Output the [x, y] coordinate of the center of the cell containing the given text.  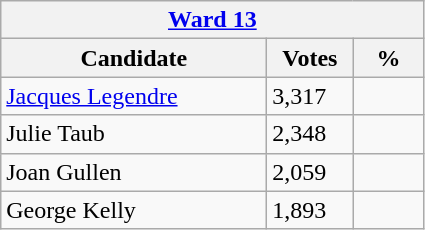
Joan Gullen [134, 172]
Candidate [134, 58]
3,317 [310, 96]
Jacques Legendre [134, 96]
2,348 [310, 134]
George Kelly [134, 210]
2,059 [310, 172]
% [388, 58]
Ward 13 [212, 20]
Votes [310, 58]
1,893 [310, 210]
Julie Taub [134, 134]
